From the cell containing the given text, extract its center point as (X, Y) coordinate. 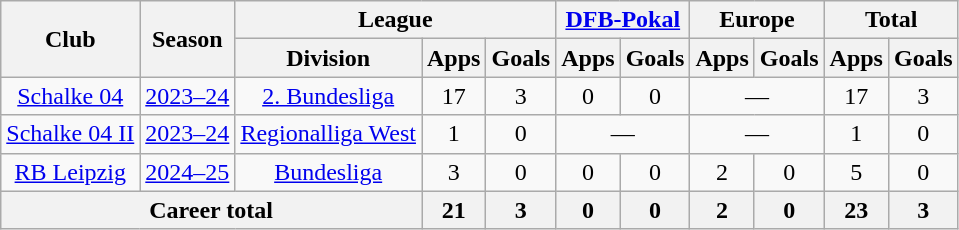
Europe (757, 20)
League (396, 20)
Career total (212, 210)
Club (70, 39)
Regionalliga West (328, 134)
RB Leipzig (70, 172)
Season (188, 39)
Total (891, 20)
Schalke 04 II (70, 134)
2024–25 (188, 172)
Schalke 04 (70, 96)
5 (856, 172)
Division (328, 58)
Bundesliga (328, 172)
21 (454, 210)
2. Bundesliga (328, 96)
DFB-Pokal (623, 20)
23 (856, 210)
